Pinpoint the cell where the given text exists, returning its [x, y] midpoint coordinate. 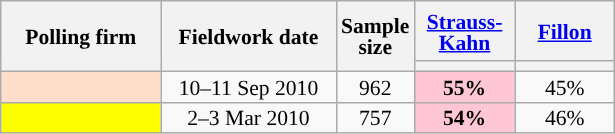
46% [565, 118]
757 [375, 118]
Samplesize [375, 36]
54% [464, 118]
55% [464, 86]
2–3 Mar 2010 [248, 118]
962 [375, 86]
45% [565, 86]
Fillon [565, 31]
Strauss-Kahn [464, 31]
Polling firm [81, 36]
10–11 Sep 2010 [248, 86]
Fieldwork date [248, 36]
